Return the (x, y) coordinate for the center point of the cell that contains the specified text.  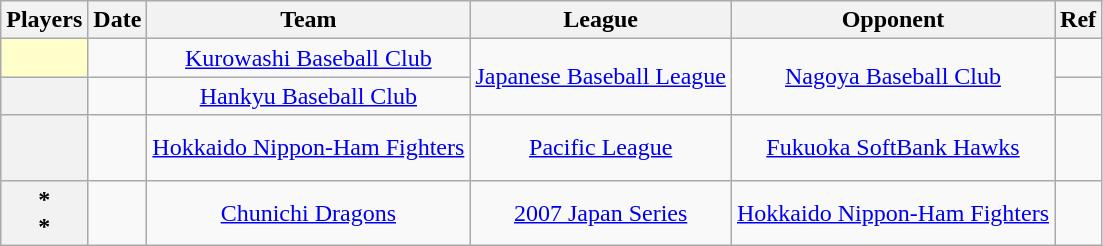
Pacific League (601, 148)
Fukuoka SoftBank Hawks (892, 148)
League (601, 20)
Date (118, 20)
Team (308, 20)
Nagoya Baseball Club (892, 77)
2007 Japan Series (601, 212)
Kurowashi Baseball Club (308, 58)
Hankyu Baseball Club (308, 96)
Japanese Baseball League (601, 77)
Opponent (892, 20)
** (44, 212)
Players (44, 20)
Ref (1078, 20)
Chunichi Dragons (308, 212)
